Capture the cell that displays the provided text and extract its (x, y) central coordinate. 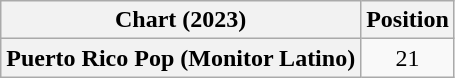
Chart (2023) (181, 20)
Position (408, 20)
21 (408, 58)
Puerto Rico Pop (Monitor Latino) (181, 58)
